Extract the (X, Y) coordinate from the center of the cell holding the provided text.  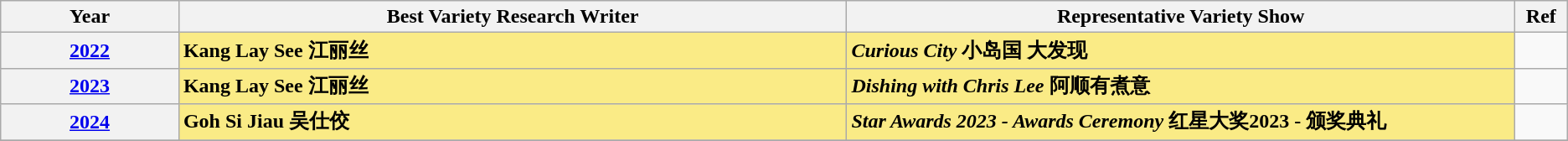
2024 (90, 123)
Star Awards 2023 - Awards Ceremony 红星大奖2023 - 颁奖典礼 (1181, 123)
Ref (1541, 17)
Curious City 小岛国 大发现 (1181, 50)
Best Variety Research Writer (513, 17)
Representative Variety Show (1181, 17)
Year (90, 17)
2022 (90, 50)
Dishing with Chris Lee 阿顺有煮意 (1181, 86)
Goh Si Jiau 吴仕佼 (513, 123)
2023 (90, 86)
